Determine the (x, y) coordinate at the center of the cell enclosing the given text.  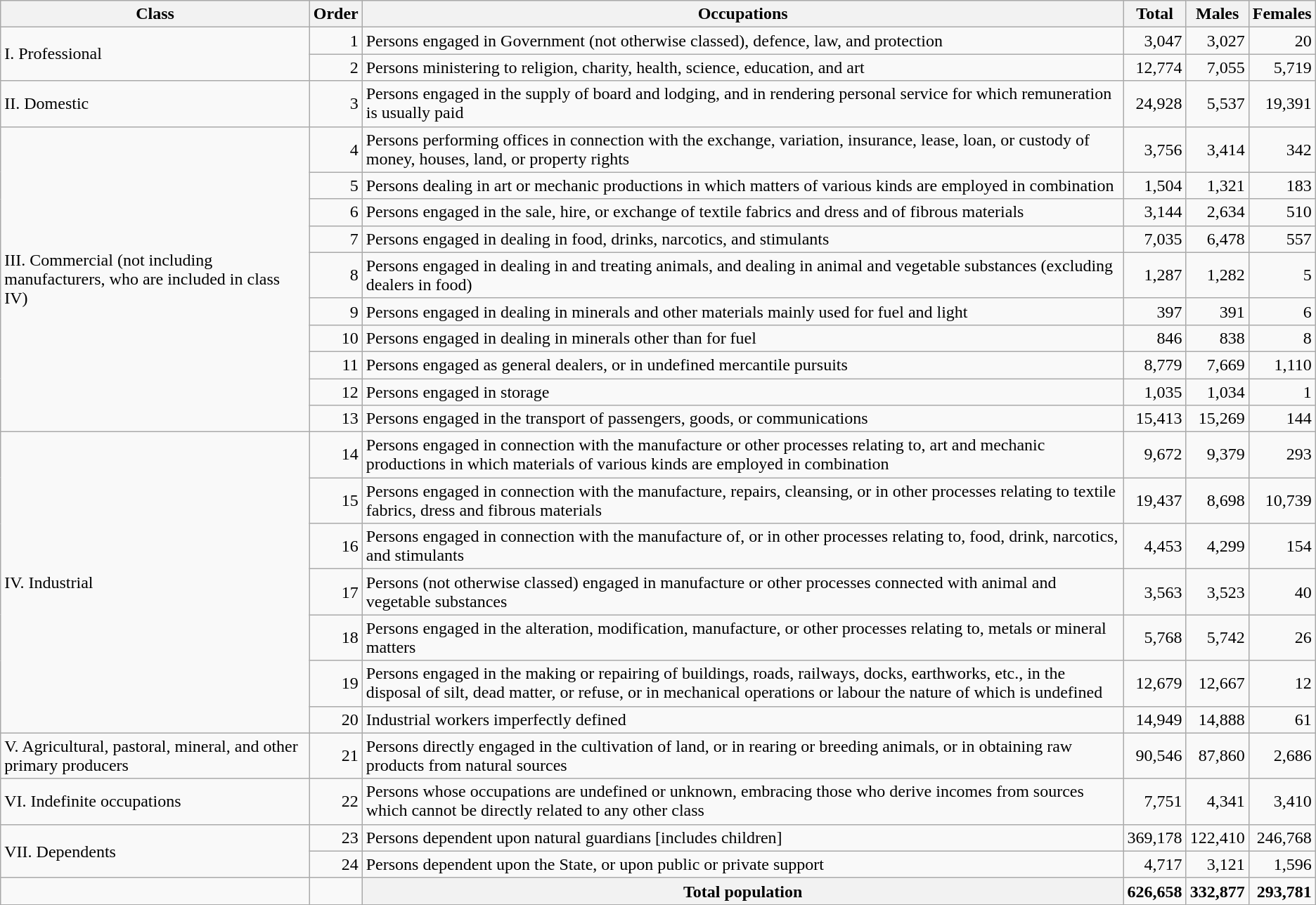
Persons engaged in connection with the manufacture of, or in other processes relating to, food, drink, narcotics, and stimulants (742, 547)
510 (1282, 212)
Persons ministering to religion, charity, health, science, education, and art (742, 67)
3,756 (1154, 149)
87,860 (1218, 756)
Persons engaged in dealing in and treating animals, and dealing in animal and vegetable substances (excluding dealers in food) (742, 275)
5,768 (1154, 638)
10,739 (1282, 500)
154 (1282, 547)
VI. Indefinite occupations (155, 801)
Persons engaged in dealing in minerals other than for fuel (742, 338)
9,672 (1154, 455)
Persons engaged in the alteration, modification, manufacture, or other processes relating to, metals or mineral matters (742, 638)
21 (336, 756)
293,781 (1282, 891)
397 (1154, 311)
Persons engaged in the sale, hire, or exchange of textile fabrics and dress and of fibrous materials (742, 212)
40 (1282, 592)
Persons (not otherwise classed) engaged in manufacture or other processes connected with animal and vegetable substances (742, 592)
4,717 (1154, 864)
3 (336, 104)
3,523 (1218, 592)
Males (1218, 14)
18 (336, 638)
9 (336, 311)
6,478 (1218, 239)
4 (336, 149)
Persons engaged in dealing in food, drinks, narcotics, and stimulants (742, 239)
Persons directly engaged in the cultivation of land, or in rearing or breeding animals, or in obtaining raw products from natural sources (742, 756)
1,110 (1282, 365)
12,774 (1154, 67)
90,546 (1154, 756)
19,437 (1154, 500)
Order (336, 14)
Persons dependent upon natural guardians [includes children] (742, 838)
7,035 (1154, 239)
12,667 (1218, 683)
23 (336, 838)
838 (1218, 338)
Persons dependent upon the State, or upon public or private support (742, 864)
Persons engaged in Government (not otherwise classed), defence, law, and protection (742, 41)
Females (1282, 14)
369,178 (1154, 838)
17 (336, 592)
7,751 (1154, 801)
V. Agricultural, pastoral, mineral, and other primary producers (155, 756)
10 (336, 338)
Total (1154, 14)
IV. Industrial (155, 582)
3,121 (1218, 864)
3,563 (1154, 592)
246,768 (1282, 838)
Persons engaged in dealing in minerals and other materials mainly used for fuel and light (742, 311)
VII. Dependents (155, 851)
391 (1218, 311)
12,679 (1154, 683)
1,287 (1154, 275)
11 (336, 365)
9,379 (1218, 455)
8,779 (1154, 365)
122,410 (1218, 838)
626,658 (1154, 891)
1,035 (1154, 391)
4,453 (1154, 547)
183 (1282, 185)
Persons performing offices in connection with the exchange, variation, insurance, lease, loan, or custody of money, houses, land, or property rights (742, 149)
5,537 (1218, 104)
3,144 (1154, 212)
15,413 (1154, 419)
22 (336, 801)
Industrial workers imperfectly defined (742, 720)
Persons engaged in storage (742, 391)
19 (336, 683)
846 (1154, 338)
1,504 (1154, 185)
3,047 (1154, 41)
16 (336, 547)
1,596 (1282, 864)
14 (336, 455)
III. Commercial (not including manufacturers, who are included in class IV) (155, 280)
3,414 (1218, 149)
4,299 (1218, 547)
7,669 (1218, 365)
557 (1282, 239)
24,928 (1154, 104)
8,698 (1218, 500)
II. Domestic (155, 104)
332,877 (1218, 891)
4,341 (1218, 801)
1,321 (1218, 185)
2,686 (1282, 756)
61 (1282, 720)
15 (336, 500)
5,719 (1282, 67)
Occupations (742, 14)
Persons engaged in the transport of passengers, goods, or communications (742, 419)
14,888 (1218, 720)
14,949 (1154, 720)
1,282 (1218, 275)
13 (336, 419)
Total population (742, 891)
Persons dealing in art or mechanic productions in which matters of various kinds are employed in combination (742, 185)
24 (336, 864)
2 (336, 67)
342 (1282, 149)
7,055 (1218, 67)
5,742 (1218, 638)
293 (1282, 455)
2,634 (1218, 212)
19,391 (1282, 104)
Persons engaged as general dealers, or in undefined mercantile pursuits (742, 365)
7 (336, 239)
I. Professional (155, 54)
26 (1282, 638)
Class (155, 14)
Persons engaged in the supply of board and lodging, and in rendering personal service for which remuneration is usually paid (742, 104)
3,027 (1218, 41)
15,269 (1218, 419)
3,410 (1282, 801)
144 (1282, 419)
1,034 (1218, 391)
